Return the [x, y] coordinate for the center point of the cell that contains the specified text.  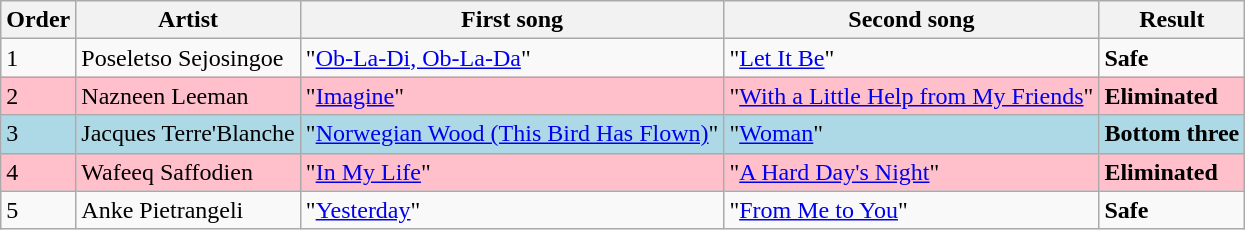
Nazneen Leeman [188, 96]
"Yesterday" [512, 210]
"Woman" [912, 134]
"Norwegian Wood (This Bird Has Flown)" [512, 134]
"Imagine" [512, 96]
"Ob-La-Di, Ob-La-Da" [512, 58]
"With a Little Help from My Friends" [912, 96]
"From Me to You" [912, 210]
"A Hard Day's Night" [912, 172]
Artist [188, 20]
"Let It Be" [912, 58]
First song [512, 20]
Second song [912, 20]
Anke Pietrangeli [188, 210]
Poseletso Sejosingoe [188, 58]
"In My Life" [512, 172]
Jacques Terre'Blanche [188, 134]
3 [38, 134]
Bottom three [1172, 134]
Order [38, 20]
2 [38, 96]
Result [1172, 20]
4 [38, 172]
5 [38, 210]
Wafeeq Saffodien [188, 172]
1 [38, 58]
